From the cell containing the given text, extract its center point as (x, y) coordinate. 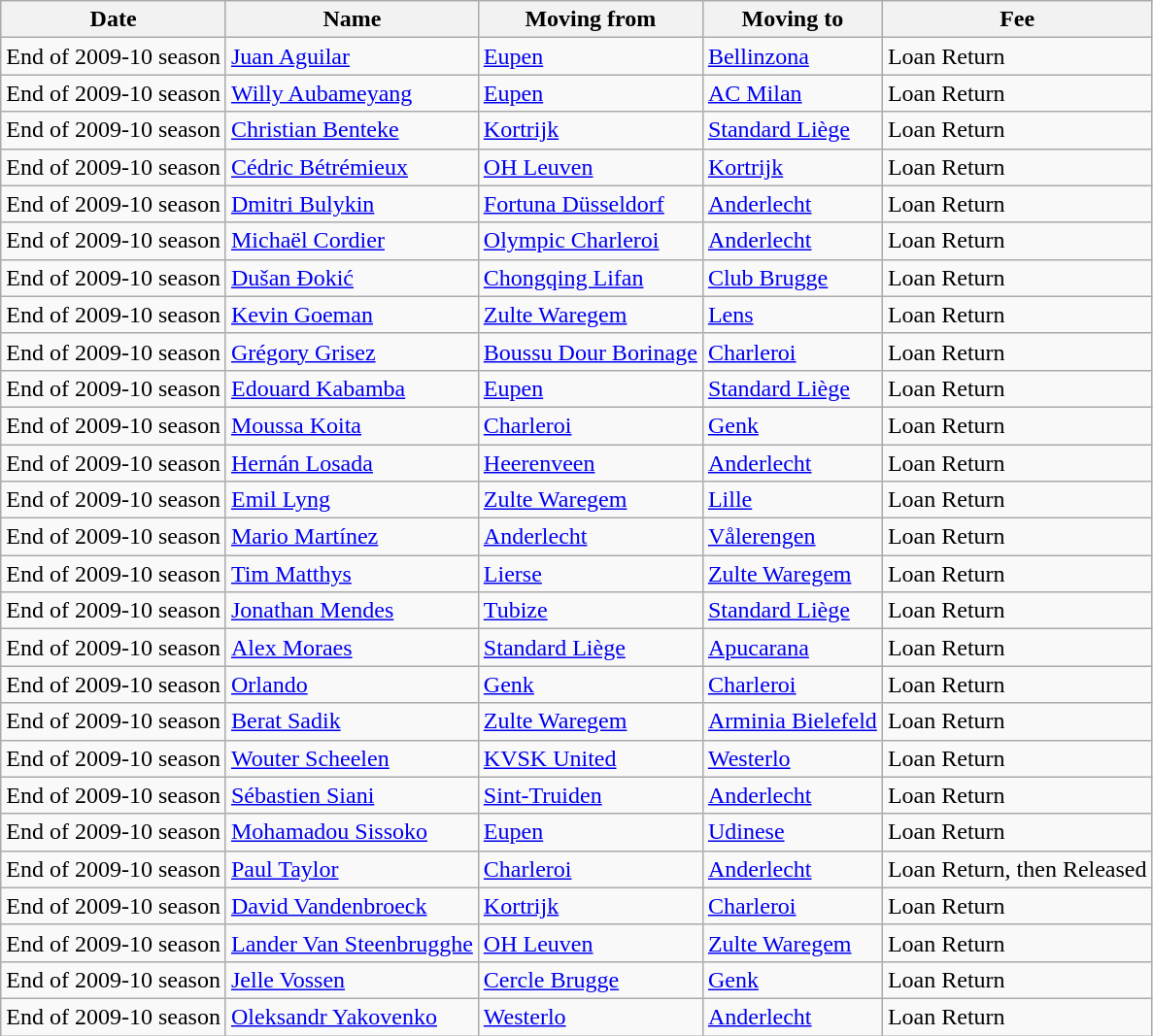
Date (114, 19)
Oleksandr Yakovenko (352, 1017)
Mario Martínez (352, 537)
Sint-Truiden (591, 795)
Cercle Brugge (591, 980)
Lierse (591, 574)
Club Brugge (793, 278)
Juan Aguilar (352, 56)
Fortuna Düsseldorf (591, 204)
Alex Moraes (352, 648)
Moussa Koita (352, 425)
Moving to (793, 19)
Loan Return, then Released (1017, 869)
Fee (1017, 19)
Lander Van Steenbrugghe (352, 943)
Lens (793, 315)
Lille (793, 500)
Wouter Scheelen (352, 758)
AC Milan (793, 93)
Dmitri Bulykin (352, 204)
KVSK United (591, 758)
Vålerengen (793, 537)
Olympic Charleroi (591, 241)
Hernán Losada (352, 463)
Mohamadou Sissoko (352, 832)
Michaël Cordier (352, 241)
Apucarana (793, 648)
Dušan Đokić (352, 278)
Bellinzona (793, 56)
Emil Lyng (352, 500)
Name (352, 19)
Willy Aubameyang (352, 93)
Edouard Kabamba (352, 388)
Jelle Vossen (352, 980)
Heerenveen (591, 463)
Paul Taylor (352, 869)
Udinese (793, 832)
Berat Sadik (352, 721)
Moving from (591, 19)
Kevin Goeman (352, 315)
Sébastien Siani (352, 795)
Grégory Grisez (352, 351)
Boussu Dour Borinage (591, 351)
Arminia Bielefeld (793, 721)
David Vandenbroeck (352, 906)
Orlando (352, 685)
Tubize (591, 611)
Tim Matthys (352, 574)
Christian Benteke (352, 130)
Cédric Bétrémieux (352, 167)
Chongqing Lifan (591, 278)
Jonathan Mendes (352, 611)
